Search for the cell housing the specified text and yield its (x, y) center coordinate. 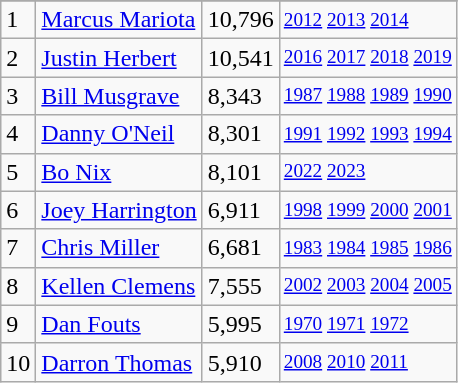
5 (18, 172)
Bo Nix (119, 172)
Dan Fouts (119, 324)
Kellen Clemens (119, 286)
1 (18, 20)
2016 2017 2018 2019 (368, 58)
7 (18, 248)
8,101 (240, 172)
10 (18, 362)
9 (18, 324)
1970 1971 1972 (368, 324)
10,541 (240, 58)
Marcus Mariota (119, 20)
1983 1984 1985 1986 (368, 248)
5,910 (240, 362)
2012 2013 2014 (368, 20)
8,301 (240, 134)
Justin Herbert (119, 58)
1998 1999 2000 2001 (368, 210)
Chris Miller (119, 248)
Danny O'Neil (119, 134)
6 (18, 210)
Darron Thomas (119, 362)
8,343 (240, 96)
6,681 (240, 248)
3 (18, 96)
8 (18, 286)
10,796 (240, 20)
Joey Harrington (119, 210)
7,555 (240, 286)
Bill Musgrave (119, 96)
2002 2003 2004 2005 (368, 286)
2022 2023 (368, 172)
5,995 (240, 324)
1987 1988 1989 1990 (368, 96)
4 (18, 134)
1991 1992 1993 1994 (368, 134)
2 (18, 58)
2008 2010 2011 (368, 362)
6,911 (240, 210)
